Provide the (x, y) coordinate of the cell's center where the given text is located.  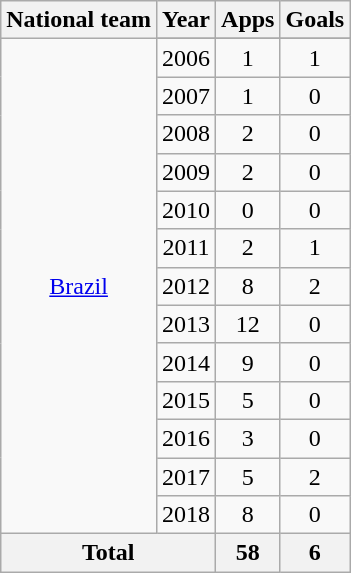
2008 (186, 134)
58 (248, 553)
2011 (186, 248)
Brazil (79, 286)
2015 (186, 400)
2010 (186, 210)
2017 (186, 477)
12 (248, 324)
2018 (186, 515)
2007 (186, 96)
2014 (186, 362)
2013 (186, 324)
Goals (315, 20)
Year (186, 20)
3 (248, 438)
National team (79, 20)
Total (108, 553)
2012 (186, 286)
2016 (186, 438)
2006 (186, 58)
Apps (248, 20)
9 (248, 362)
2009 (186, 172)
6 (315, 553)
